Capture the cell that displays the provided text and extract its (X, Y) central coordinate. 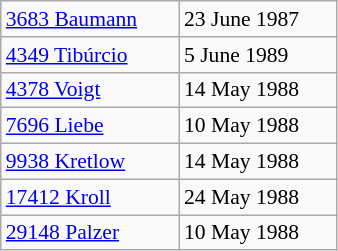
4378 Voigt (90, 90)
24 May 1988 (258, 197)
3683 Baumann (90, 19)
4349 Tibúrcio (90, 55)
29148 Palzer (90, 233)
17412 Kroll (90, 197)
7696 Liebe (90, 126)
5 June 1989 (258, 55)
23 June 1987 (258, 19)
9938 Kretlow (90, 162)
